Locate the cell with the specified text and output its [X, Y] center coordinate. 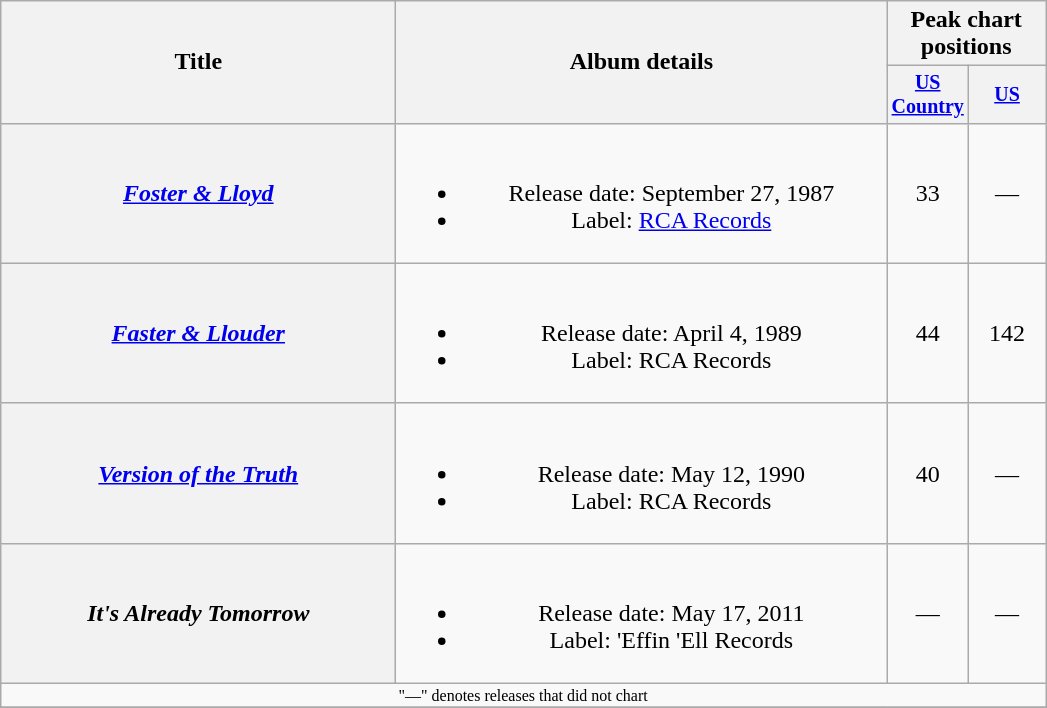
It's Already Tomorrow [198, 613]
40 [928, 473]
Faster & Llouder [198, 333]
Release date: April 4, 1989Label: RCA Records [642, 333]
142 [1008, 333]
Peak chartpositions [966, 34]
Foster & Lloyd [198, 193]
33 [928, 193]
US Country [928, 94]
Release date: May 12, 1990Label: RCA Records [642, 473]
Version of the Truth [198, 473]
44 [928, 333]
Title [198, 62]
"—" denotes releases that did not chart [524, 696]
Release date: September 27, 1987Label: RCA Records [642, 193]
US [1008, 94]
Release date: May 17, 2011Label: 'Effin 'Ell Records [642, 613]
Album details [642, 62]
